Detect which cell encompasses the target text, then output its [x, y] center coordinate. 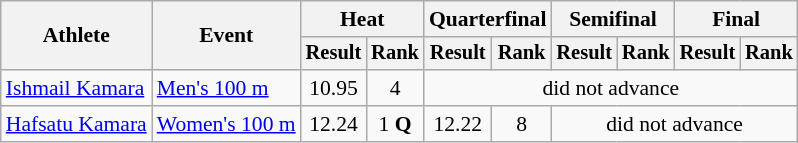
Quarterfinal [488, 19]
Hafsatu Kamara [76, 124]
1 Q [395, 124]
12.22 [458, 124]
Men's 100 m [226, 88]
Ishmail Kamara [76, 88]
Final [736, 19]
Athlete [76, 36]
12.24 [334, 124]
8 [522, 124]
Heat [362, 19]
4 [395, 88]
10.95 [334, 88]
Semifinal [612, 19]
Women's 100 m [226, 124]
Event [226, 36]
